Return the [x, y] coordinate for the center point of the cell that contains the specified text.  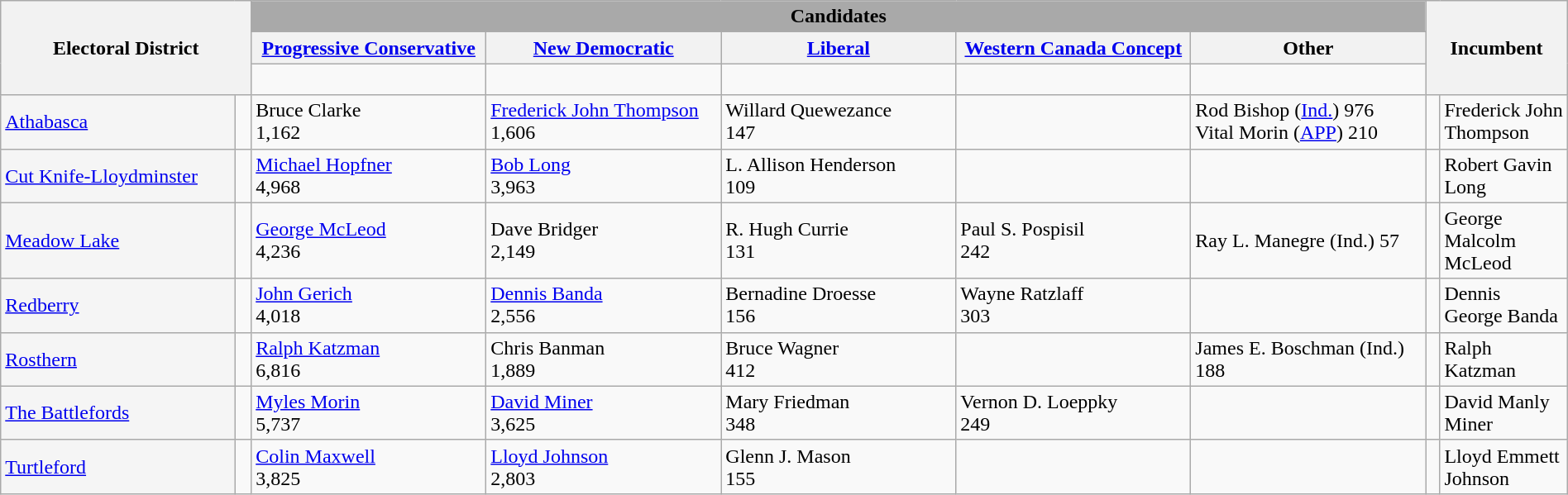
James E. Boschman (Ind.) 188 [1308, 359]
Robert Gavin Long [1503, 175]
Ralph Katzman 6,816 [369, 359]
R. Hugh Currie 131 [839, 240]
Myles Morin 5,737 [369, 413]
Progressive Conservative [369, 48]
Mary Friedman 348 [839, 413]
Paul S. Pospisil 242 [1073, 240]
David Miner 3,625 [604, 413]
Vernon D. Loeppky 249 [1073, 413]
Rod Bishop (Ind.) 976Vital Morin (APP) 210 [1308, 122]
David Manly Miner [1503, 413]
Dave Bridger 2,149 [604, 240]
Lloyd Emmett Johnson [1503, 466]
Dennis Banda 2,556 [604, 306]
Candidates [839, 17]
Incumbent [1497, 48]
Cut Knife-Lloydminster [117, 175]
Bob Long 3,963 [604, 175]
The Battlefords [117, 413]
Willard Quewezance 147 [839, 122]
Athabasca [117, 122]
Bernadine Droesse 156 [839, 306]
Michael Hopfner 4,968 [369, 175]
L. Allison Henderson 109 [839, 175]
Rosthern [117, 359]
George Malcolm McLeod [1503, 240]
Bruce Clarke 1,162 [369, 122]
Ray L. Manegre (Ind.) 57 [1308, 240]
Wayne Ratzlaff 303 [1073, 306]
Western Canada Concept [1073, 48]
George McLeod 4,236 [369, 240]
Frederick John Thompson 1,606 [604, 122]
Colin Maxwell 3,825 [369, 466]
John Gerich 4,018 [369, 306]
New Democratic [604, 48]
Turtleford [117, 466]
Frederick John Thompson [1503, 122]
Liberal [839, 48]
Ralph Katzman [1503, 359]
Lloyd Johnson 2,803 [604, 466]
Bruce Wagner 412 [839, 359]
Glenn J. Mason 155 [839, 466]
Redberry [117, 306]
Dennis George Banda [1503, 306]
Meadow Lake [117, 240]
Other [1308, 48]
Electoral District [126, 48]
Chris Banman 1,889 [604, 359]
